For the text-containing cell, return its midpoint in [x, y] coordinate format. 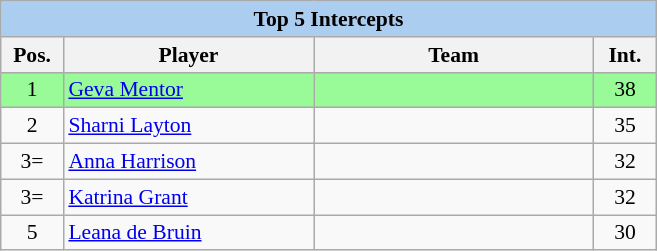
35 [626, 126]
Player [188, 55]
Team [454, 55]
Katrina Grant [188, 197]
Leana de Bruin [188, 233]
Int. [626, 55]
1 [32, 90]
Pos. [32, 55]
5 [32, 233]
30 [626, 233]
Anna Harrison [188, 162]
Sharni Layton [188, 126]
2 [32, 126]
Geva Mentor [188, 90]
Top 5 Intercepts [329, 19]
38 [626, 90]
